Locate the cell with the specified text and output its [x, y] center coordinate. 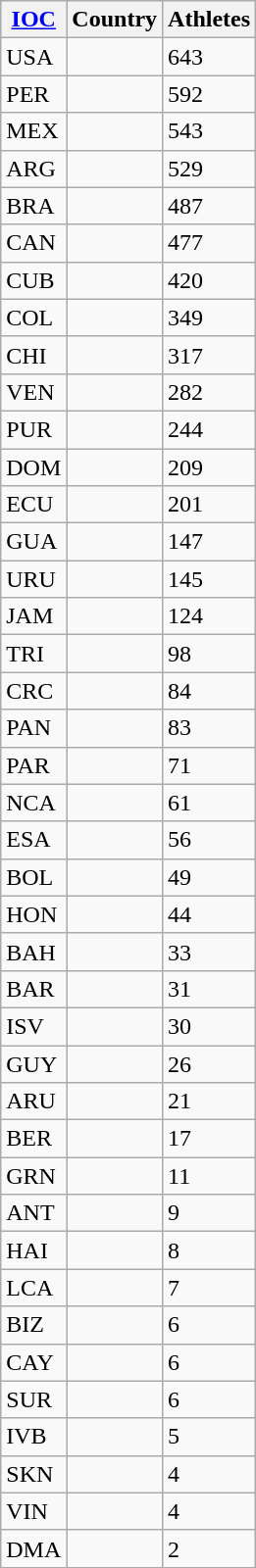
PAR [33, 765]
IVB [33, 1437]
CRC [33, 691]
BIZ [33, 1325]
HAI [33, 1250]
5 [210, 1437]
83 [210, 728]
PUR [33, 429]
LCA [33, 1288]
COL [33, 318]
ARG [33, 169]
209 [210, 467]
477 [210, 243]
Athletes [210, 20]
487 [210, 206]
JAM [33, 616]
NCA [33, 803]
124 [210, 616]
84 [210, 691]
98 [210, 654]
26 [210, 1063]
8 [210, 1250]
21 [210, 1102]
CAN [33, 243]
282 [210, 392]
349 [210, 318]
BAH [33, 952]
317 [210, 355]
ISV [33, 1026]
9 [210, 1213]
592 [210, 94]
BAR [33, 989]
11 [210, 1176]
BRA [33, 206]
7 [210, 1288]
529 [210, 169]
ARU [33, 1102]
IOC [33, 20]
ECU [33, 505]
TRI [33, 654]
SKN [33, 1474]
CAY [33, 1362]
URU [33, 579]
420 [210, 280]
61 [210, 803]
643 [210, 57]
71 [210, 765]
USA [33, 57]
33 [210, 952]
GUA [33, 542]
VIN [33, 1511]
147 [210, 542]
GUY [33, 1063]
BER [33, 1139]
2 [210, 1548]
MEX [33, 131]
543 [210, 131]
VEN [33, 392]
Country [115, 20]
PER [33, 94]
CUB [33, 280]
BOL [33, 877]
56 [210, 840]
ANT [33, 1213]
244 [210, 429]
30 [210, 1026]
SUR [33, 1399]
145 [210, 579]
HON [33, 914]
ESA [33, 840]
17 [210, 1139]
44 [210, 914]
201 [210, 505]
49 [210, 877]
31 [210, 989]
PAN [33, 728]
GRN [33, 1176]
DMA [33, 1548]
CHI [33, 355]
DOM [33, 467]
